Locate the cell with the specified text and output its [x, y] center coordinate. 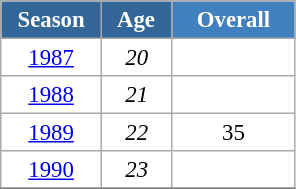
Overall [234, 20]
22 [136, 133]
1987 [52, 58]
23 [136, 170]
Season [52, 20]
Age [136, 20]
1988 [52, 95]
1989 [52, 133]
1990 [52, 170]
21 [136, 95]
35 [234, 133]
20 [136, 58]
